For the text-containing cell, return its midpoint in (x, y) coordinate format. 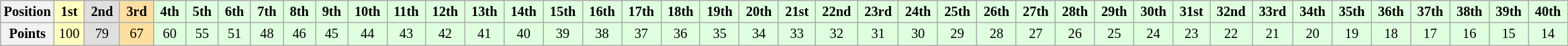
36 (680, 34)
51 (234, 34)
14th (523, 11)
34 (759, 34)
8th (299, 11)
38th (1469, 11)
43 (406, 34)
24 (1153, 34)
20 (1312, 34)
30th (1153, 11)
13th (484, 11)
45 (332, 34)
16th (602, 11)
Position (28, 11)
79 (102, 34)
20th (759, 11)
3rd (136, 11)
17th (641, 11)
29 (957, 34)
21st (796, 11)
42 (445, 34)
35 (719, 34)
19th (719, 11)
37 (641, 34)
46 (299, 34)
7th (267, 11)
60 (170, 34)
1st (70, 11)
28 (997, 34)
40 (523, 34)
39th (1508, 11)
25 (1114, 34)
25th (957, 11)
21 (1273, 34)
34th (1312, 11)
5th (202, 11)
18 (1391, 34)
15 (1508, 34)
22nd (837, 11)
12th (445, 11)
11th (406, 11)
28th (1075, 11)
27th (1035, 11)
10th (367, 11)
35th (1352, 11)
23 (1191, 34)
26 (1075, 34)
9th (332, 11)
38 (602, 34)
33rd (1273, 11)
32 (837, 34)
6th (234, 11)
100 (70, 34)
22 (1232, 34)
2nd (102, 11)
14 (1548, 34)
31 (878, 34)
32nd (1232, 11)
24th (918, 11)
67 (136, 34)
39 (563, 34)
Points (28, 34)
55 (202, 34)
29th (1114, 11)
4th (170, 11)
44 (367, 34)
40th (1548, 11)
30 (918, 34)
23rd (878, 11)
18th (680, 11)
19 (1352, 34)
33 (796, 34)
48 (267, 34)
31st (1191, 11)
16 (1469, 34)
15th (563, 11)
37th (1430, 11)
27 (1035, 34)
17 (1430, 34)
41 (484, 34)
26th (997, 11)
36th (1391, 11)
